Locate the cell with the specified text and output its [X, Y] center coordinate. 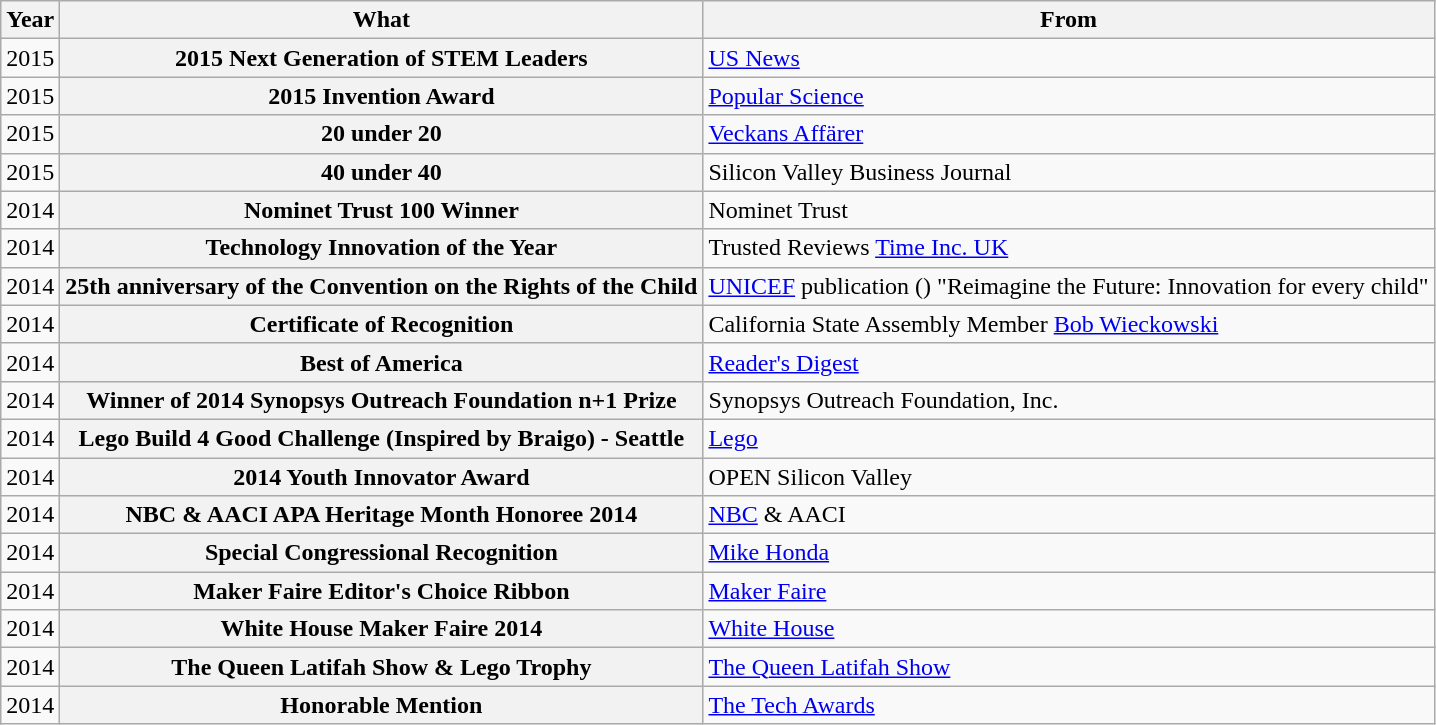
California State Assembly Member Bob Wieckowski [1068, 324]
UNICEF publication () "Reimagine the Future: Innovation for every child" [1068, 286]
Nominet Trust [1068, 210]
Silicon Valley Business Journal [1068, 172]
The Tech Awards [1068, 705]
Nominet Trust 100 Winner [382, 210]
Certificate of Recognition [382, 324]
Honorable Mention [382, 705]
NBC & AACI APA Heritage Month Honoree 2014 [382, 515]
White House [1068, 629]
2015 Next Generation of STEM Leaders [382, 58]
Popular Science [1068, 96]
Best of America [382, 362]
Synopsys Outreach Foundation, Inc. [1068, 400]
Lego Build 4 Good Challenge (Inspired by Braigo) - Seattle [382, 438]
Year [30, 20]
From [1068, 20]
What [382, 20]
NBC & AACI [1068, 515]
Reader's Digest [1068, 362]
Maker Faire Editor's Choice Ribbon [382, 591]
Lego [1068, 438]
2014 Youth Innovator Award [382, 477]
Special Congressional Recognition [382, 553]
OPEN Silicon Valley [1068, 477]
US News [1068, 58]
Maker Faire [1068, 591]
The Queen Latifah Show & Lego Trophy [382, 667]
25th anniversary of the Convention on the Rights of the Child [382, 286]
40 under 40 [382, 172]
White House Maker Faire 2014 [382, 629]
Winner of 2014 Synopsys Outreach Foundation n+1 Prize [382, 400]
The Queen Latifah Show [1068, 667]
Trusted Reviews Time Inc. UK [1068, 248]
Mike Honda [1068, 553]
2015 Invention Award [382, 96]
Veckans Affärer [1068, 134]
Technology Innovation of the Year [382, 248]
20 under 20 [382, 134]
